Detect which cell encompasses the target text, then output its [X, Y] center coordinate. 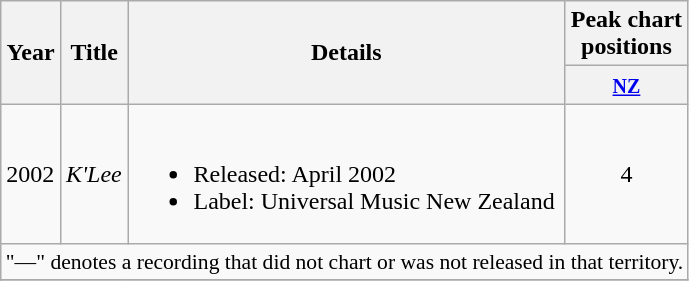
NZ [627, 85]
4 [627, 174]
Title [94, 52]
Year [31, 52]
2002 [31, 174]
Details [346, 52]
K'Lee [94, 174]
Peak chartpositions [627, 34]
"—" denotes a recording that did not chart or was not released in that territory. [345, 262]
Released: April 2002Label: Universal Music New Zealand [346, 174]
